From the cell containing the given text, extract its center point as (X, Y) coordinate. 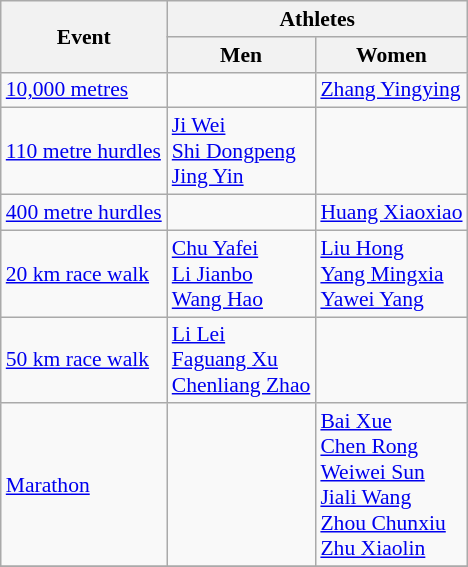
Event (84, 36)
Zhang Yingying (391, 90)
Bai Xue Chen Rong Weiwei Sun Jiali Wang Zhou Chunxiu Zhu Xiaolin (391, 486)
20 km race walk (84, 274)
Men (242, 55)
Huang Xiaoxiao (391, 213)
Athletes (318, 19)
50 km race walk (84, 360)
110 metre hurdles (84, 152)
Li Lei Faguang Xu Chenliang Zhao (242, 360)
Ji Wei Shi Dongpeng Jing Yin (242, 152)
Marathon (84, 486)
Women (391, 55)
Liu Hong Yang Mingxia Yawei Yang (391, 274)
Chu Yafei Li Jianbo Wang Hao (242, 274)
400 metre hurdles (84, 213)
10,000 metres (84, 90)
